Output the (x, y) coordinate of the center of the cell containing the given text.  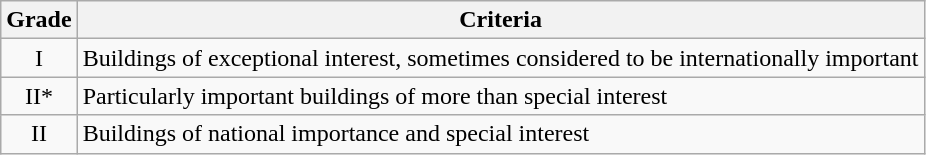
Grade (39, 20)
Buildings of national importance and special interest (500, 134)
Buildings of exceptional interest, sometimes considered to be internationally important (500, 58)
II* (39, 96)
I (39, 58)
Particularly important buildings of more than special interest (500, 96)
Criteria (500, 20)
II (39, 134)
